Return the [X, Y] coordinate for the center point of the cell that contains the specified text.  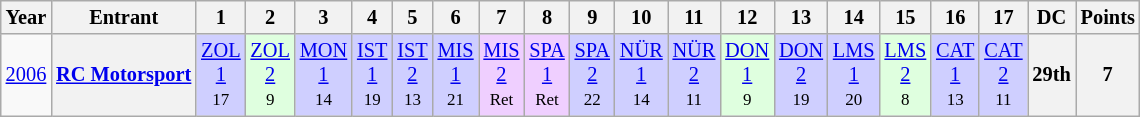
ZOL29 [270, 75]
RC Motorsport [124, 75]
IST213 [412, 75]
ZOL117 [220, 75]
DC [1052, 17]
MIS2Ret [501, 75]
IST119 [372, 75]
CAT113 [955, 75]
11 [694, 17]
12 [747, 17]
Entrant [124, 17]
LMS120 [854, 75]
1 [220, 17]
2 [270, 17]
29th [1052, 75]
9 [592, 17]
14 [854, 17]
8 [546, 17]
13 [801, 17]
MIS121 [456, 75]
15 [906, 17]
10 [642, 17]
NÜR114 [642, 75]
16 [955, 17]
LMS28 [906, 75]
Year [26, 17]
MON114 [324, 75]
CAT211 [1003, 75]
DON19 [747, 75]
SPA222 [592, 75]
SPA1Ret [546, 75]
Points [1108, 17]
6 [456, 17]
4 [372, 17]
2006 [26, 75]
3 [324, 17]
DON219 [801, 75]
17 [1003, 17]
NÜR211 [694, 75]
5 [412, 17]
